Locate the cell with the specified text and output its [x, y] center coordinate. 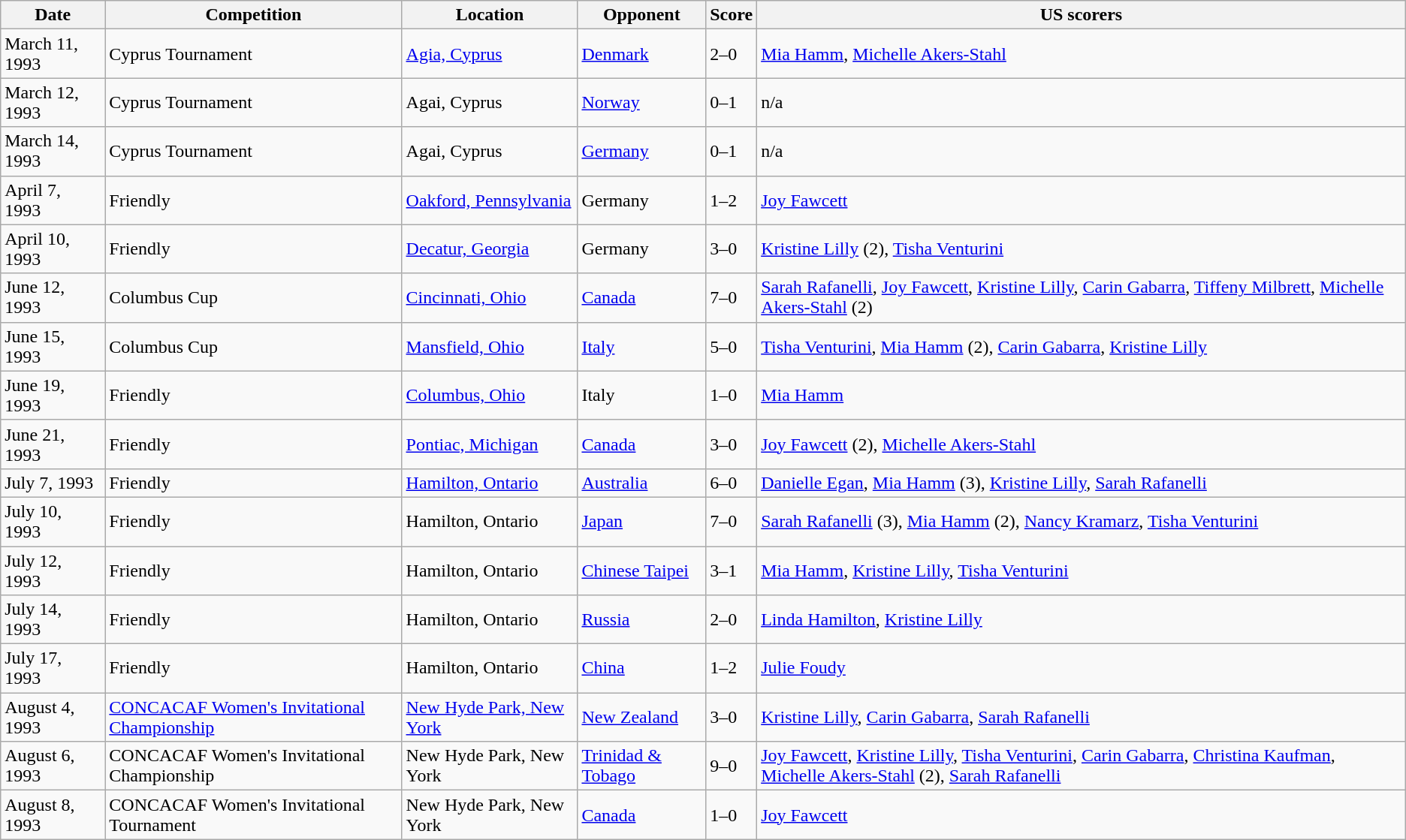
5–0 [732, 347]
Mansfield, Ohio [490, 347]
August 8, 1993 [53, 815]
Tisha Venturini, Mia Hamm (2), Carin Gabarra, Kristine Lilly [1082, 347]
New Zealand [641, 718]
Oakford, Pennsylvania [490, 200]
Competition [254, 15]
April 7, 1993 [53, 200]
Columbus, Ohio [490, 395]
June 15, 1993 [53, 347]
Kristine Lilly, Carin Gabarra, Sarah Rafanelli [1082, 718]
Russia [641, 620]
Chinese Taipei [641, 571]
July 12, 1993 [53, 571]
9–0 [732, 766]
Location [490, 15]
Decatur, Georgia [490, 249]
6–0 [732, 483]
Sarah Rafanelli, Joy Fawcett, Kristine Lilly, Carin Gabarra, Tiffeny Milbrett, Michelle Akers-Stahl (2) [1082, 297]
Norway [641, 102]
Australia [641, 483]
August 6, 1993 [53, 766]
Joy Fawcett (2), Michelle Akers-Stahl [1082, 444]
Score [732, 15]
CONCACAF Women's Invitational Tournament [254, 815]
July 14, 1993 [53, 620]
Mia Hamm, Kristine Lilly, Tisha Venturini [1082, 571]
March 14, 1993 [53, 152]
3–1 [732, 571]
Sarah Rafanelli (3), Mia Hamm (2), Nancy Kramarz, Tisha Venturini [1082, 521]
April 10, 1993 [53, 249]
Pontiac, Michigan [490, 444]
July 7, 1993 [53, 483]
June 19, 1993 [53, 395]
Mia Hamm [1082, 395]
Cincinnati, Ohio [490, 297]
Date [53, 15]
March 11, 1993 [53, 54]
Danielle Egan, Mia Hamm (3), Kristine Lilly, Sarah Rafanelli [1082, 483]
Opponent [641, 15]
Joy Fawcett, Kristine Lilly, Tisha Venturini, Carin Gabarra, Christina Kaufman, Michelle Akers-Stahl (2), Sarah Rafanelli [1082, 766]
Julie Foudy [1082, 668]
Linda Hamilton, Kristine Lilly [1082, 620]
Agia, Cyprus [490, 54]
June 21, 1993 [53, 444]
Kristine Lilly (2), Tisha Venturini [1082, 249]
China [641, 668]
July 17, 1993 [53, 668]
June 12, 1993 [53, 297]
Trinidad & Tobago [641, 766]
Mia Hamm, Michelle Akers-Stahl [1082, 54]
US scorers [1082, 15]
Denmark [641, 54]
March 12, 1993 [53, 102]
August 4, 1993 [53, 718]
July 10, 1993 [53, 521]
Japan [641, 521]
